Locate the cell with the specified text and output its (x, y) center coordinate. 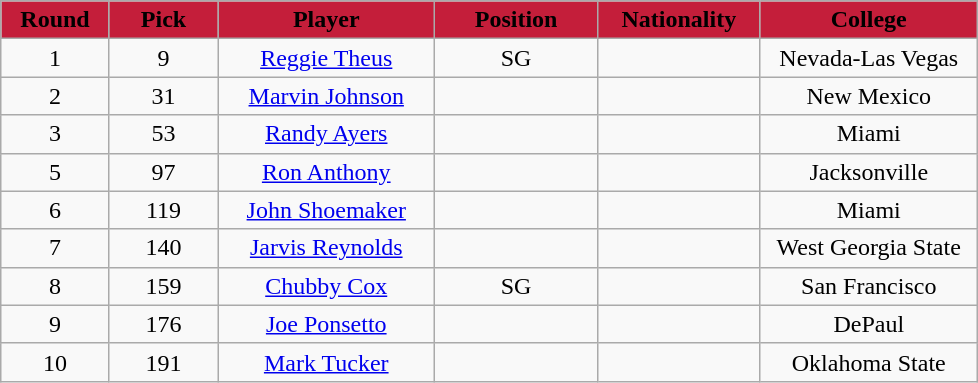
Chubby Cox (326, 286)
College (868, 20)
Nevada-Las Vegas (868, 58)
3 (55, 134)
Position (516, 20)
97 (163, 172)
176 (163, 324)
119 (163, 210)
New Mexico (868, 96)
Marvin Johnson (326, 96)
Joe Ponsetto (326, 324)
Mark Tucker (326, 362)
10 (55, 362)
Ron Anthony (326, 172)
8 (55, 286)
1 (55, 58)
Oklahoma State (868, 362)
2 (55, 96)
140 (163, 248)
191 (163, 362)
Nationality (678, 20)
5 (55, 172)
7 (55, 248)
San Francisco (868, 286)
6 (55, 210)
John Shoemaker (326, 210)
West Georgia State (868, 248)
Jarvis Reynolds (326, 248)
Jacksonville (868, 172)
53 (163, 134)
DePaul (868, 324)
Player (326, 20)
31 (163, 96)
Round (55, 20)
159 (163, 286)
Pick (163, 20)
Randy Ayers (326, 134)
Reggie Theus (326, 58)
